Capture the cell that displays the provided text and extract its [x, y] central coordinate. 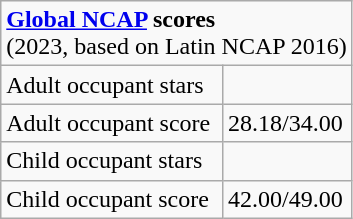
Child occupant stars [112, 161]
Child occupant score [112, 199]
Adult occupant stars [112, 85]
42.00/49.00 [287, 199]
Global NCAP scores (2023, based on Latin NCAP 2016) [176, 34]
28.18/34.00 [287, 123]
Adult occupant score [112, 123]
